Detect which cell encompasses the target text, then output its (x, y) center coordinate. 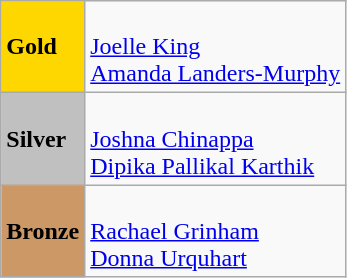
Silver (43, 139)
Gold (43, 47)
Bronze (43, 231)
Joelle KingAmanda Landers-Murphy (216, 47)
Joshna ChinappaDipika Pallikal Karthik (216, 139)
Rachael GrinhamDonna Urquhart (216, 231)
